For the text-containing cell, return its midpoint in (X, Y) coordinate format. 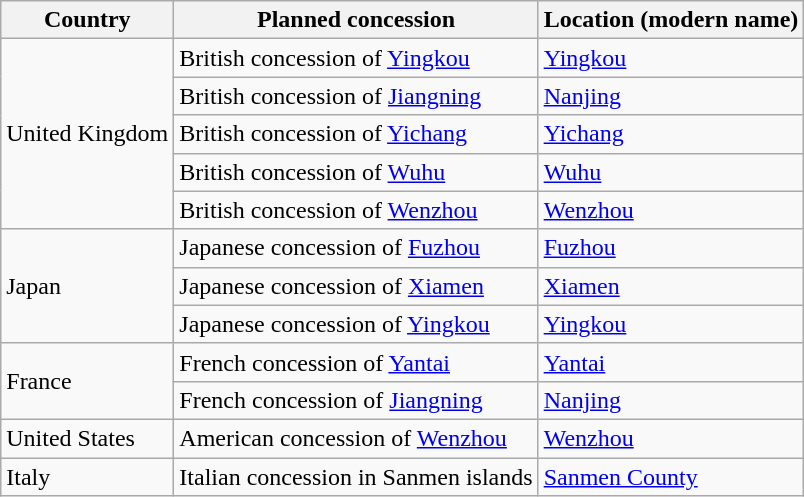
Sanmen County (671, 477)
Japanese concession of Xiamen (356, 286)
British concession of Yichang (356, 134)
Planned concession (356, 20)
French concession of Yantai (356, 362)
French concession of Jiangning (356, 400)
British concession of Jiangning (356, 96)
British concession of Wuhu (356, 172)
Italy (88, 477)
Location (modern name) (671, 20)
Japan (88, 286)
Japanese concession of Fuzhou (356, 248)
France (88, 381)
Italian concession in Sanmen islands (356, 477)
Yantai (671, 362)
Japanese concession of Yingkou (356, 324)
Xiamen (671, 286)
United Kingdom (88, 134)
British concession of Wenzhou (356, 210)
American concession of Wenzhou (356, 438)
United States (88, 438)
Wuhu (671, 172)
Fuzhou (671, 248)
Country (88, 20)
Yichang (671, 134)
British concession of Yingkou (356, 58)
